Return [x, y] of the center of cell containing provided text 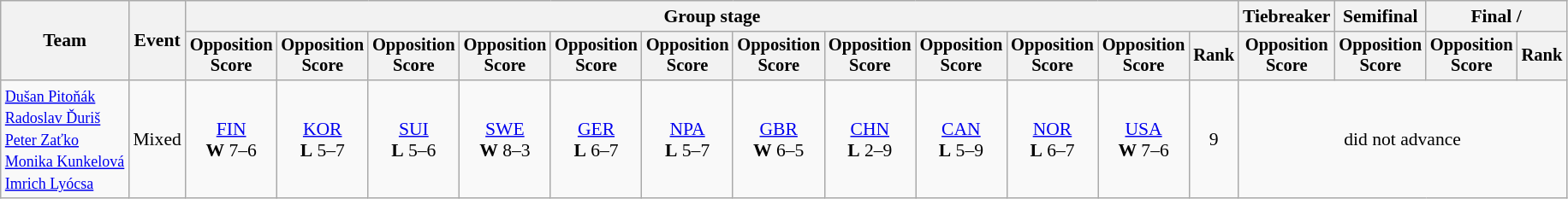
Group stage [712, 16]
FIN W 7–6 [231, 139]
CAN L 5–9 [962, 139]
Final / [1496, 16]
SWE W 8–3 [505, 139]
9 [1214, 139]
NOR L 6–7 [1053, 139]
USA W 7–6 [1143, 139]
Semifinal [1380, 16]
GER L 6–7 [596, 139]
Dušan PitoňákRadoslav ĎurišPeter ZaťkoMonika KunkelováImrich Lyócsa [65, 139]
Team [65, 41]
Tiebreaker [1286, 16]
KOR L 5–7 [322, 139]
GBR W 6–5 [779, 139]
NPA L 5–7 [688, 139]
did not advance [1402, 139]
Event [157, 41]
Mixed [157, 139]
SUI L 5–6 [414, 139]
CHN L 2–9 [870, 139]
